Output the [x, y] coordinate of the center of the cell containing the given text.  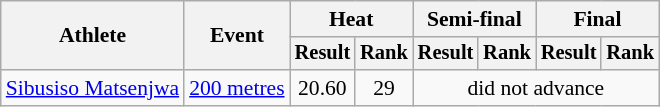
Heat [352, 19]
20.60 [323, 88]
Athlete [92, 36]
did not advance [536, 88]
Sibusiso Matsenjwa [92, 88]
Event [236, 36]
Semi-final [474, 19]
29 [384, 88]
200 metres [236, 88]
Final [598, 19]
